For the text-containing cell, return its midpoint in (x, y) coordinate format. 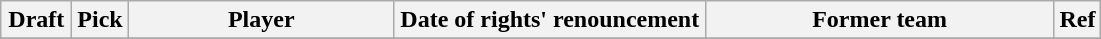
Player (261, 20)
Date of rights' renouncement (550, 20)
Ref (1078, 20)
Former team (880, 20)
Draft (36, 20)
Pick (100, 20)
